Return (x, y) of the center of cell containing provided text 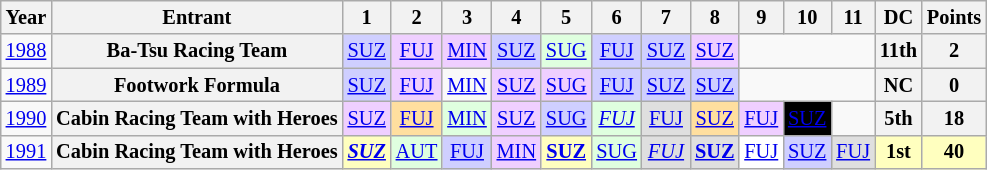
AUT (417, 152)
1991 (26, 152)
DC (898, 17)
10 (807, 17)
Points (954, 17)
Year (26, 17)
9 (761, 17)
4 (516, 17)
1st (898, 152)
5th (898, 118)
5 (566, 17)
8 (714, 17)
1989 (26, 85)
1990 (26, 118)
Entrant (196, 17)
Ba-Tsu Racing Team (196, 51)
18 (954, 118)
0 (954, 85)
3 (466, 17)
1 (367, 17)
11th (898, 51)
1988 (26, 51)
Footwork Formula (196, 85)
6 (616, 17)
7 (666, 17)
11 (853, 17)
NC (898, 85)
40 (954, 152)
